Determine the [X, Y] coordinate at the center of the cell enclosing the given text.  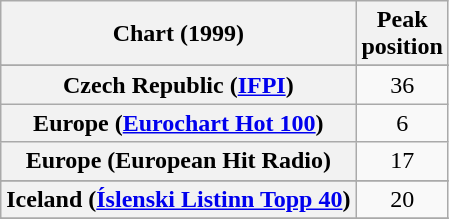
36 [402, 85]
Czech Republic (IFPI) [178, 85]
20 [402, 199]
17 [402, 161]
Chart (1999) [178, 34]
6 [402, 123]
Peakposition [402, 34]
Iceland (Íslenski Listinn Topp 40) [178, 199]
Europe (Eurochart Hot 100) [178, 123]
Europe (European Hit Radio) [178, 161]
